Return [X, Y] of the center of cell containing provided text 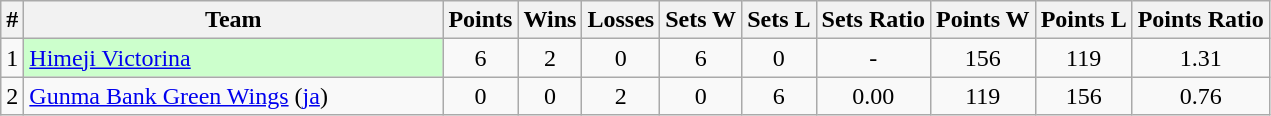
Sets L [779, 20]
Gunma Bank Green Wings (ja) [234, 96]
Team [234, 20]
0.76 [1200, 96]
Losses [621, 20]
Sets Ratio [873, 20]
1.31 [1200, 58]
Himeji Victorina [234, 58]
Sets W [701, 20]
- [873, 58]
Points L [1084, 20]
Wins [550, 20]
1 [12, 58]
0.00 [873, 96]
Points W [982, 20]
Points Ratio [1200, 20]
Points [480, 20]
# [12, 20]
